Return the [X, Y] coordinate for the center point of the cell that contains the specified text.  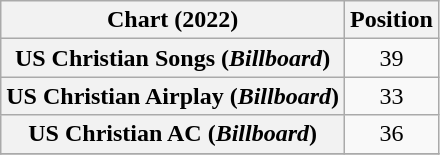
39 [392, 58]
US Christian Songs (Billboard) [173, 58]
US Christian Airplay (Billboard) [173, 96]
33 [392, 96]
Chart (2022) [173, 20]
36 [392, 134]
US Christian AC (Billboard) [173, 134]
Position [392, 20]
